Identify which cell holds the provided text, then report its [x, y] central coordinate. 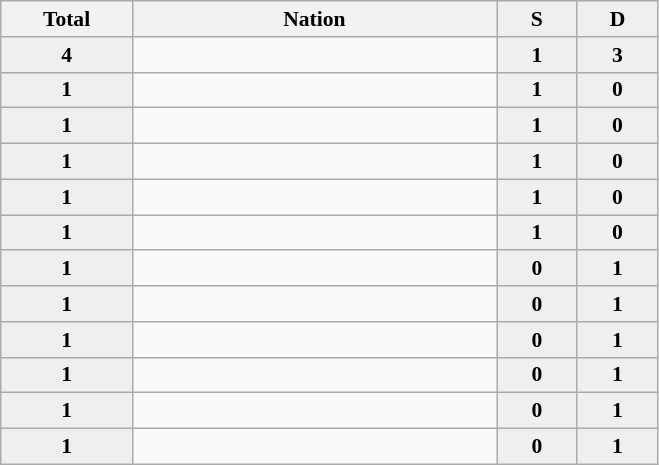
3 [618, 55]
4 [67, 55]
Total [67, 19]
D [618, 19]
S [536, 19]
Nation [314, 19]
